Return the [X, Y] coordinate for the center point of the cell that contains the specified text.  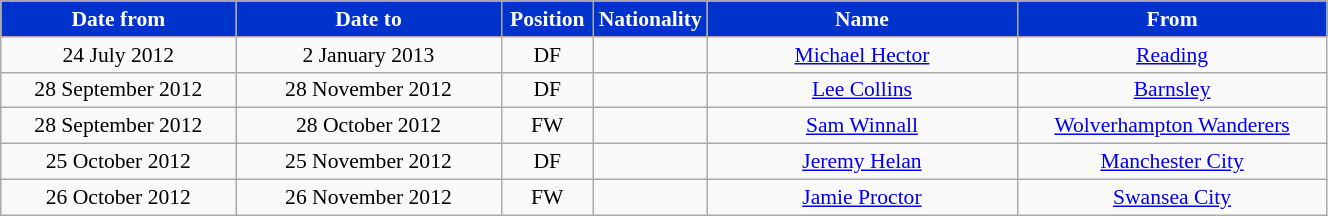
Sam Winnall [862, 126]
26 November 2012 [368, 197]
Reading [1172, 55]
Date from [118, 19]
Jamie Proctor [862, 197]
From [1172, 19]
Manchester City [1172, 162]
Michael Hector [862, 55]
2 January 2013 [368, 55]
Wolverhampton Wanderers [1172, 126]
Date to [368, 19]
Barnsley [1172, 90]
25 November 2012 [368, 162]
Name [862, 19]
26 October 2012 [118, 197]
28 October 2012 [368, 126]
Lee Collins [862, 90]
24 July 2012 [118, 55]
Position [548, 19]
Swansea City [1172, 197]
Nationality [650, 19]
Jeremy Helan [862, 162]
25 October 2012 [118, 162]
28 November 2012 [368, 90]
